For the text-containing cell, return its midpoint in (x, y) coordinate format. 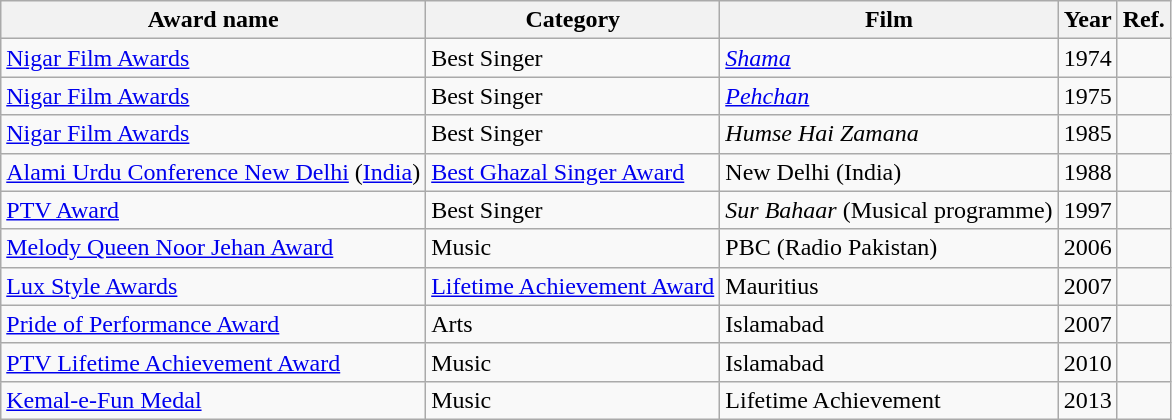
Film (889, 20)
PTV Lifetime Achievement Award (214, 362)
Shama (889, 58)
Best Ghazal Singer Award (573, 172)
2006 (1088, 248)
Year (1088, 20)
1997 (1088, 210)
Award name (214, 20)
2010 (1088, 362)
Mauritius (889, 286)
Kemal-e-Fun Medal (214, 400)
Lifetime Achievement Award (573, 286)
Lux Style Awards (214, 286)
2013 (1088, 400)
1974 (1088, 58)
Category (573, 20)
Arts (573, 324)
Alami Urdu Conference New Delhi (India) (214, 172)
Sur Bahaar (Musical programme) (889, 210)
Melody Queen Noor Jehan Award (214, 248)
PBC (Radio Pakistan) (889, 248)
New Delhi (India) (889, 172)
Ref. (1144, 20)
Lifetime Achievement (889, 400)
Humse Hai Zamana (889, 134)
1988 (1088, 172)
1975 (1088, 96)
PTV Award (214, 210)
Pehchan (889, 96)
Pride of Performance Award (214, 324)
1985 (1088, 134)
